Output the (X, Y) coordinate of the center of the cell containing the given text.  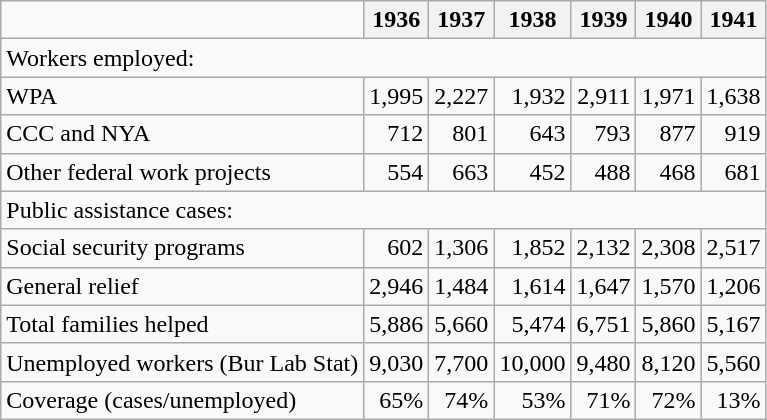
5,660 (462, 324)
74% (462, 400)
1,971 (668, 96)
9,480 (604, 362)
468 (668, 172)
1937 (462, 20)
1,852 (532, 248)
1,570 (668, 286)
1,484 (462, 286)
1941 (734, 20)
877 (668, 134)
6,751 (604, 324)
2,132 (604, 248)
13% (734, 400)
2,227 (462, 96)
8,120 (668, 362)
2,308 (668, 248)
1936 (396, 20)
801 (462, 134)
643 (532, 134)
Other federal work projects (182, 172)
1,206 (734, 286)
2,946 (396, 286)
65% (396, 400)
Social security programs (182, 248)
1,614 (532, 286)
Workers employed: (384, 58)
9,030 (396, 362)
452 (532, 172)
1,638 (734, 96)
5,474 (532, 324)
5,167 (734, 324)
WPA (182, 96)
919 (734, 134)
793 (604, 134)
CCC and NYA (182, 134)
663 (462, 172)
Coverage (cases/unemployed) (182, 400)
2,517 (734, 248)
General relief (182, 286)
Unemployed workers (Bur Lab Stat) (182, 362)
1938 (532, 20)
1,932 (532, 96)
554 (396, 172)
1,995 (396, 96)
53% (532, 400)
681 (734, 172)
1939 (604, 20)
5,860 (668, 324)
72% (668, 400)
7,700 (462, 362)
602 (396, 248)
488 (604, 172)
Total families helped (182, 324)
2,911 (604, 96)
712 (396, 134)
5,560 (734, 362)
Public assistance cases: (384, 210)
1,647 (604, 286)
5,886 (396, 324)
71% (604, 400)
1,306 (462, 248)
10,000 (532, 362)
1940 (668, 20)
